Locate the cell with the specified text and output its [X, Y] center coordinate. 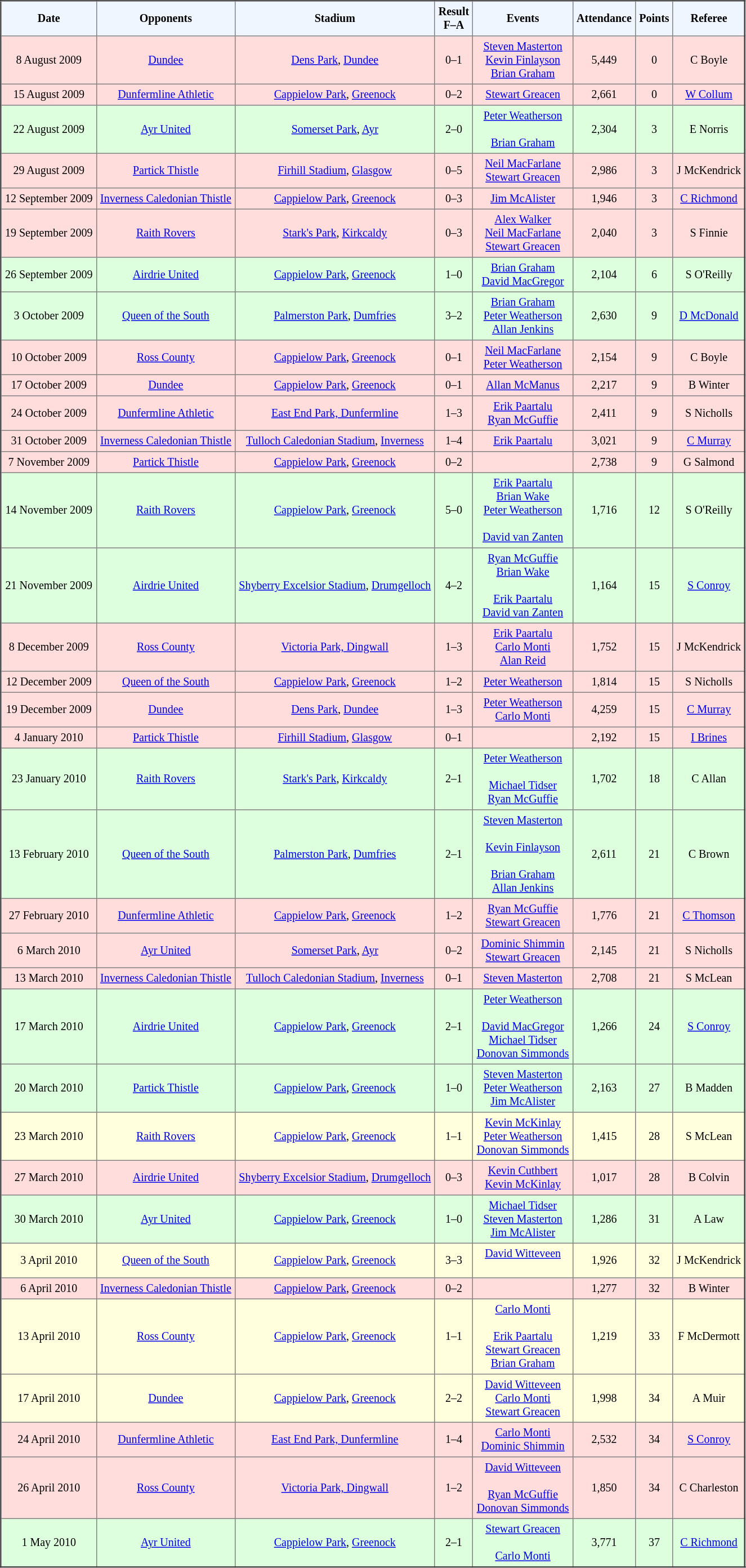
17 October 2009 [49, 385]
C Thomson [709, 916]
31 October 2009 [49, 441]
2,304 [604, 130]
C Charleston [709, 1488]
Events [522, 19]
Stewart Greacen Carlo Monti [522, 1543]
1,219 [604, 1337]
Stadium [335, 19]
Date [49, 19]
2,154 [604, 358]
2,611 [604, 854]
F McDermott [709, 1337]
Carlo Monti Erik Paartalu Stewart Greacen Brian Graham [522, 1337]
3–2 [454, 316]
Brian Graham Peter Weatherson Allan Jenkins [522, 316]
Carlo Monti Dominic Shimmin [522, 1440]
19 December 2009 [49, 710]
David Witteveen Ryan McGuffie Donovan Simmonds [522, 1488]
Dominic Shimmin Stewart Greacen [522, 951]
2,986 [604, 171]
S Finnie [709, 233]
26 September 2009 [49, 275]
Ryan McGuffie Stewart Greacen [522, 916]
C Brown [709, 854]
D McDonald [709, 316]
Peter Weatherson David MacGregor Michael Tidser Donovan Simmonds [522, 1027]
2,411 [604, 413]
1,946 [604, 199]
Steven Masterton Kevin Finlayson Brian Graham Allan Jenkins [522, 854]
C Allan [709, 779]
4–2 [454, 586]
E Norris [709, 130]
2,708 [604, 978]
37 [654, 1543]
4,259 [604, 710]
6 April 2010 [49, 1289]
1,266 [604, 1027]
8 August 2009 [49, 60]
19 September 2009 [49, 233]
4 January 2010 [49, 738]
30 March 2010 [49, 1219]
Steven Masterton Peter Weatherson Jim McAlister [522, 1088]
14 November 2009 [49, 510]
2,661 [604, 95]
1,998 [604, 1398]
1 May 2010 [49, 1543]
2,163 [604, 1088]
2,217 [604, 385]
24 October 2009 [49, 413]
17 March 2010 [49, 1027]
2,532 [604, 1440]
7 November 2009 [49, 462]
Steven Masterton Kevin Finlayson Brian Graham [522, 60]
6 March 2010 [49, 951]
Attendance [604, 19]
23 March 2010 [49, 1137]
27 February 2010 [49, 916]
Peter Weatherson Michael Tidser Ryan McGuffie [522, 779]
3,021 [604, 441]
Kevin Cuthbert Kevin McKinlay [522, 1178]
Steven Masterton [522, 978]
Referee [709, 19]
Peter Weatherson Brian Graham [522, 130]
3 October 2009 [49, 316]
A Muir [709, 1398]
Stewart Greacen [522, 95]
12 [654, 510]
Jim McAlister [522, 199]
B Colvin [709, 1178]
5–0 [454, 510]
21 November 2009 [49, 586]
Neil MacFarlane Stewart Greacen [522, 171]
23 January 2010 [49, 779]
1,164 [604, 586]
Michael Tidser Steven Masterton Jim McAlister [522, 1219]
27 March 2010 [49, 1178]
1,415 [604, 1137]
B Madden [709, 1088]
G Salmond [709, 462]
1,926 [604, 1260]
Allan McManus [522, 385]
1,286 [604, 1219]
17 April 2010 [49, 1398]
Peter Weatherson [522, 682]
Peter Weatherson Carlo Monti [522, 710]
1,752 [604, 647]
2,145 [604, 951]
2,192 [604, 738]
33 [654, 1337]
W Collum [709, 95]
Ryan McGuffie Brian Wake Erik Paartalu David van Zanten [522, 586]
Erik Paartalu Carlo Monti Alan Reid [522, 647]
2,630 [604, 316]
3–3 [454, 1260]
2–2 [454, 1398]
David Witteveen [522, 1260]
2,738 [604, 462]
A Law [709, 1219]
13 April 2010 [49, 1337]
1,702 [604, 779]
Neil MacFarlane Peter Weatherson [522, 358]
6 [654, 275]
Points [654, 19]
I Brines [709, 738]
ResultF–A [454, 19]
3 April 2010 [49, 1260]
12 September 2009 [49, 199]
26 April 2010 [49, 1488]
27 [654, 1088]
8 December 2009 [49, 647]
1,814 [604, 682]
20 March 2010 [49, 1088]
15 August 2009 [49, 95]
29 August 2009 [49, 171]
3,771 [604, 1543]
0–5 [454, 171]
22 August 2009 [49, 130]
1,017 [604, 1178]
13 March 2010 [49, 978]
5,449 [604, 60]
Kevin McKinlay Peter Weatherson Donovan Simmonds [522, 1137]
Erik Paartalu [522, 441]
2–0 [454, 130]
Erik Paartalu Brian Wake Peter Weatherson David van Zanten [522, 510]
1,716 [604, 510]
18 [654, 779]
David Witteveen Carlo Monti Stewart Greacen [522, 1398]
13 February 2010 [49, 854]
24 [654, 1027]
1,850 [604, 1488]
Opponents [166, 19]
10 October 2009 [49, 358]
Brian Graham David MacGregor [522, 275]
1,776 [604, 916]
24 April 2010 [49, 1440]
Alex Walker Neil MacFarlane Stewart Greacen [522, 233]
31 [654, 1219]
12 December 2009 [49, 682]
Erik Paartalu Ryan McGuffie [522, 413]
2,040 [604, 233]
2,104 [604, 275]
1,277 [604, 1289]
